Locate the cell with the specified text and output its [x, y] center coordinate. 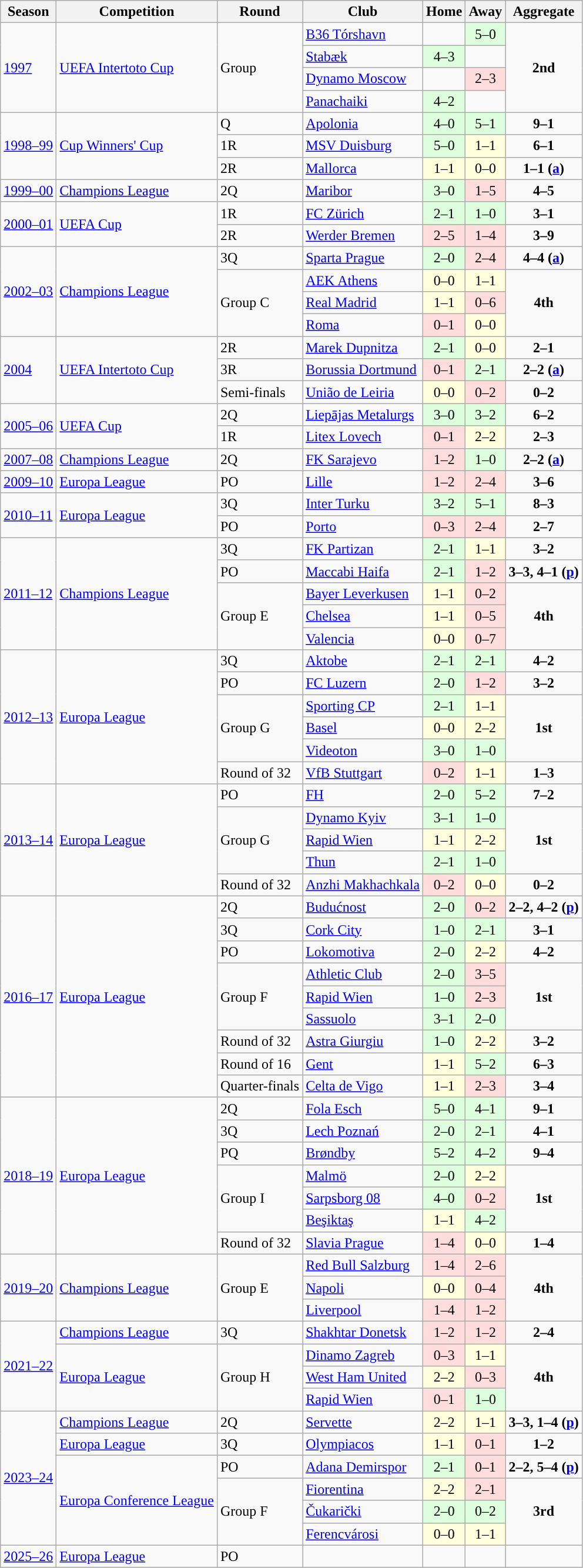
2002–03 [28, 291]
4–4 (a) [544, 258]
Round [260, 12]
Dinamo Zagreb [363, 1355]
0–7 [485, 638]
Astra Giurgiu [363, 1042]
2000–01 [28, 224]
Q [260, 124]
Videoton [363, 750]
Thun [363, 862]
B36 Tórshavn [363, 34]
2–6 [485, 1265]
2–2, 4–2 (p) [544, 907]
Home [444, 12]
3–9 [544, 235]
Group C [260, 303]
Budućnost [363, 907]
FC Zürich [363, 213]
Čukarički [363, 1512]
3–3, 1–4 (p) [544, 1422]
Porto [363, 526]
Valencia [363, 638]
2019–20 [28, 1287]
Aggregate [544, 12]
Maccabi Haifa [363, 571]
Panachaiki [363, 101]
Real Madrid [363, 303]
Semi-finals [260, 392]
2–2, 5–4 (p) [544, 1467]
1–5 [485, 191]
Competition [137, 12]
2010–11 [28, 515]
Adana Demirspor [363, 1467]
2023–24 [28, 1478]
Group [260, 68]
Season [28, 12]
2021–22 [28, 1366]
1998–99 [28, 146]
Malmö [363, 1176]
FH [363, 795]
9–4 [544, 1153]
Sparta Prague [363, 258]
PQ [260, 1153]
Roma [363, 325]
Cork City [363, 929]
West Ham United [363, 1377]
Olympiacos [363, 1444]
3R [260, 370]
Sarpsborg 08 [363, 1198]
Liepājas Metalurgs [363, 415]
2004 [28, 370]
Quarter-finals [260, 1086]
Lech Poznań [363, 1131]
Servette [363, 1422]
FK Partizan [363, 549]
Maribor [363, 191]
Dynamo Moscow [363, 79]
0–4 [485, 1287]
Group H [260, 1377]
Europa Conference League [137, 1500]
Stabæk [363, 56]
3–5 [485, 974]
2007–08 [28, 459]
4–3 [444, 56]
Brøndby [363, 1153]
Dynamo Kyiv [363, 818]
Marek Dupnitza [363, 348]
Liverpool [363, 1310]
Sporting CP [363, 706]
AEK Athens [363, 281]
Werder Bremen [363, 235]
Litex Lovech [363, 437]
2011–12 [28, 593]
Mallorca [363, 168]
Round of 16 [260, 1064]
Ferencvárosi [363, 1534]
Lille [363, 482]
Napoli [363, 1287]
2005–06 [28, 426]
FK Sarajevo [363, 459]
Basel [363, 728]
FC Luzern [363, 683]
Away [485, 12]
3–6 [544, 482]
Sassuolo [363, 1019]
Group I [260, 1198]
0–6 [485, 303]
Beşiktaş [363, 1220]
Red Bull Salzburg [363, 1265]
7–2 [544, 795]
Chelsea [363, 616]
2013–14 [28, 840]
1997 [28, 68]
Celta de Vigo [363, 1086]
2016–17 [28, 996]
6–1 [544, 146]
Shakhtar Donetsk [363, 1332]
Borussia Dortmund [363, 370]
1–1 (a) [544, 168]
2018–19 [28, 1176]
Bayer Leverkusen [363, 593]
2025–26 [28, 1556]
Athletic Club [363, 974]
3rd [544, 1512]
MSV Duisburg [363, 146]
1999–00 [28, 191]
1–3 [544, 773]
4–5 [544, 191]
Slavia Prague [363, 1243]
Club [363, 12]
Lokomotiva [363, 952]
3–3, 4–1 (p) [544, 571]
Fiorentina [363, 1489]
2009–10 [28, 482]
União de Leiria [363, 392]
Apolonia [363, 124]
6–3 [544, 1064]
Inter Turku [363, 504]
2–7 [544, 526]
Anzhi Makhachkala [363, 885]
6–2 [544, 415]
2–5 [444, 235]
Aktobe [363, 661]
2012–13 [28, 717]
Cup Winners' Cup [137, 146]
VfB Stuttgart [363, 773]
Gent [363, 1064]
2nd [544, 68]
8–3 [544, 504]
Fola Esch [363, 1109]
0–5 [485, 616]
3–4 [544, 1086]
